Search for the cell housing the specified text and yield its [X, Y] center coordinate. 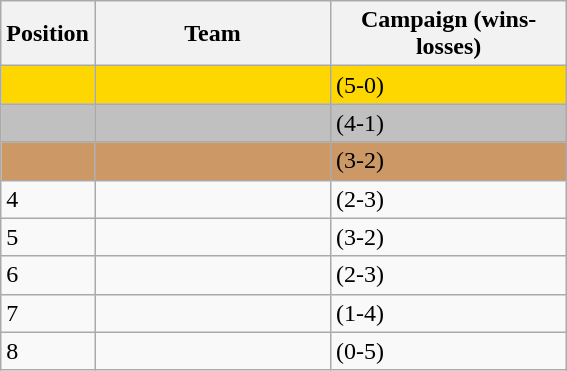
(1-4) [449, 313]
Team [212, 34]
8 [48, 351]
4 [48, 199]
(5-0) [449, 85]
6 [48, 275]
Position [48, 34]
7 [48, 313]
5 [48, 237]
Campaign (wins-losses) [449, 34]
(0-5) [449, 351]
(4-1) [449, 123]
